From the cell containing the given text, extract its center point as [X, Y] coordinate. 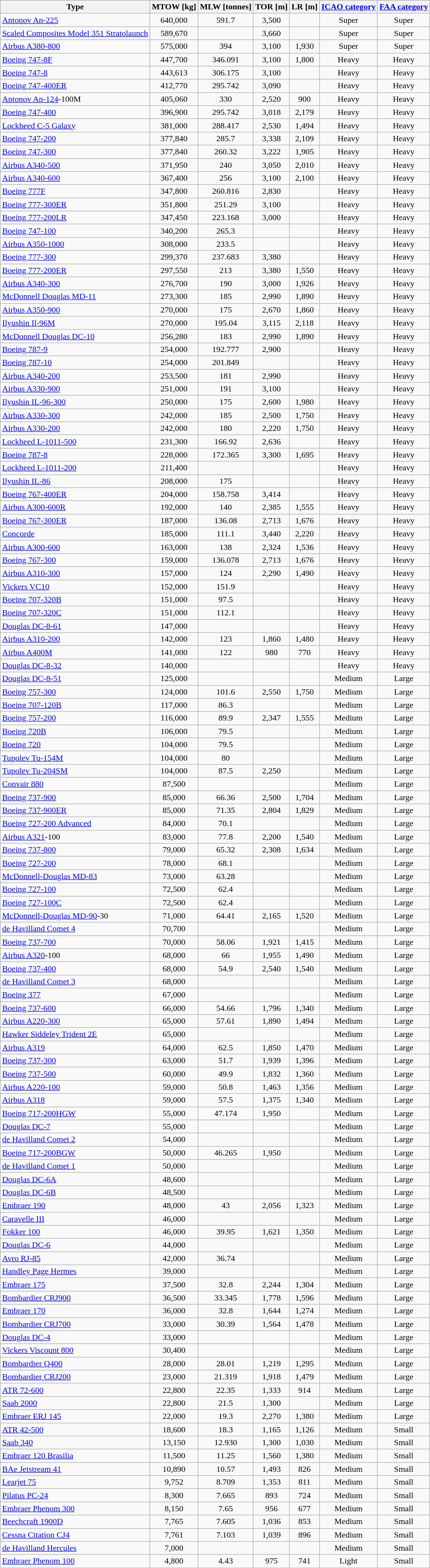
28,000 [174, 1363]
256 [226, 178]
Airbus A330-200 [75, 428]
140,000 [174, 665]
Airbus A318 [75, 1100]
140 [226, 507]
975 [271, 1561]
3,050 [271, 165]
1,304 [304, 1285]
Convair 880 [75, 784]
70,700 [174, 929]
2,530 [271, 125]
136.08 [226, 520]
Boeing 777-300ER [75, 205]
Boeing 787-9 [75, 349]
Handley Page Hermes [75, 1271]
117,000 [174, 705]
1,480 [304, 639]
Type [75, 7]
18,600 [174, 1430]
7,761 [174, 1535]
Light [349, 1561]
Ilyushin IL-96-300 [75, 402]
McDonnell-Douglas MD-83 [75, 876]
240 [226, 165]
ATR 42-500 [75, 1430]
2,830 [271, 191]
Bombardier CRJ900 [75, 1298]
Boeing 737-600 [75, 1008]
1,520 [304, 916]
73,000 [174, 876]
381,000 [174, 125]
405,060 [174, 99]
Boeing 727-100C [75, 903]
1,219 [271, 1363]
Learjet 75 [75, 1482]
172.365 [226, 455]
84,000 [174, 824]
Vickers VC10 [75, 587]
Airbus A340-300 [75, 283]
2,900 [271, 349]
2,290 [271, 573]
124 [226, 573]
1,695 [304, 455]
Boeing 777-200LR [75, 218]
Boeing 777-300 [75, 257]
1,560 [271, 1456]
575,000 [174, 46]
237.683 [226, 257]
2,010 [304, 165]
Embraer 175 [75, 1285]
253,500 [174, 375]
2,109 [304, 138]
1,295 [304, 1363]
Douglas DC-8-51 [75, 679]
Douglas DC-6A [75, 1179]
78,000 [174, 863]
Lockheed L-1011-500 [75, 442]
1,396 [304, 1061]
152,000 [174, 587]
1,536 [304, 547]
2,670 [271, 310]
63.28 [226, 876]
204,000 [174, 494]
Saab 340 [75, 1443]
Bombardier CRJ200 [75, 1377]
251,000 [174, 389]
138 [226, 547]
591.7 [226, 20]
30.39 [226, 1324]
1,796 [271, 1008]
2,308 [271, 850]
260.816 [226, 191]
1,704 [304, 797]
Boeing 767-300 [75, 560]
151.9 [226, 587]
10,890 [174, 1469]
62.5 [226, 1048]
896 [304, 1535]
3,414 [271, 494]
43 [226, 1205]
1,921 [271, 942]
33.345 [226, 1298]
Antonov An-124-100M [75, 99]
Douglas DC-4 [75, 1337]
Boeing 717-200HGW [75, 1113]
2,056 [271, 1205]
1,165 [271, 1430]
McDonnell Douglas MD-11 [75, 297]
195.04 [226, 323]
7.605 [226, 1522]
1,036 [271, 1522]
36.74 [226, 1258]
1,621 [271, 1232]
64.41 [226, 916]
Boeing 727-200 [75, 863]
37,500 [174, 1285]
187,000 [174, 520]
Boeing 777-200ER [75, 270]
54.66 [226, 1008]
1,375 [271, 1100]
141,000 [174, 652]
2,244 [271, 1285]
65.32 [226, 850]
10.57 [226, 1469]
Lockheed C-5 Galaxy [75, 125]
54,000 [174, 1140]
191 [226, 389]
2,324 [271, 547]
8,300 [174, 1495]
2,550 [271, 692]
Airbus A320-100 [75, 955]
3,500 [271, 20]
116,000 [174, 718]
1,778 [271, 1298]
McDonnell-Douglas MD-90-30 [75, 916]
2,200 [271, 837]
Airbus A400M [75, 652]
57.5 [226, 1100]
228,000 [174, 455]
4,800 [174, 1561]
64,000 [174, 1048]
de Havilland Comet 1 [75, 1166]
83,000 [174, 837]
265.3 [226, 231]
89.9 [226, 718]
163,000 [174, 547]
Boeing 747-400 [75, 112]
Antonov An-225 [75, 20]
23,000 [174, 1377]
McDonnell Douglas DC-10 [75, 336]
260.32 [226, 152]
125,000 [174, 679]
70,000 [174, 942]
1,415 [304, 942]
Embraer Phenom 300 [75, 1508]
Vickers Viscount 800 [75, 1350]
11,500 [174, 1456]
Airbus A330-900 [75, 389]
Airbus A380-800 [75, 46]
Airbus A310-300 [75, 573]
68.1 [226, 863]
36,000 [174, 1311]
2,804 [271, 810]
TOR [m] [271, 7]
677 [304, 1508]
1,463 [271, 1087]
47.174 [226, 1113]
48,000 [174, 1205]
2,385 [271, 507]
1,356 [304, 1087]
Boeing 737-800 [75, 850]
Boeing 757-200 [75, 718]
de Havilland Comet 4 [75, 929]
Boeing 707-120B [75, 705]
70.1 [226, 824]
7,000 [174, 1548]
826 [304, 1469]
Douglas DC-8-32 [75, 665]
Saab 2000 [75, 1403]
396,900 [174, 112]
190 [226, 283]
ICAO category [349, 7]
1,955 [271, 955]
12.930 [226, 1443]
Embraer 170 [75, 1311]
853 [304, 1522]
8,150 [174, 1508]
4.43 [226, 1561]
112.1 [226, 613]
Airbus A321-100 [75, 837]
2,636 [271, 442]
48,600 [174, 1179]
1,350 [304, 1232]
346.091 [226, 60]
347,450 [174, 218]
1,918 [271, 1377]
54.9 [226, 968]
183 [226, 336]
285.7 [226, 138]
2,520 [271, 99]
71,000 [174, 916]
2,118 [304, 323]
Beechcraft 1900D [75, 1522]
28.01 [226, 1363]
1,030 [304, 1443]
Bombardier CRJ700 [75, 1324]
Airbus A330-300 [75, 415]
Tupolev Tu-154M [75, 758]
157,000 [174, 573]
19.3 [226, 1416]
Pilatus PC-24 [75, 1495]
2,100 [304, 178]
1,634 [304, 850]
97.5 [226, 600]
412,770 [174, 86]
273,300 [174, 297]
Douglas DC-7 [75, 1126]
50.8 [226, 1087]
63,000 [174, 1061]
Boeing 727-100 [75, 889]
21.5 [226, 1403]
351,800 [174, 205]
7.103 [226, 1535]
306.175 [226, 73]
Boeing 767-300ER [75, 520]
Tupolev Tu-204SM [75, 771]
Boeing 737-900 [75, 797]
7,765 [174, 1522]
Boeing 717-200BGW [75, 1153]
1,980 [304, 402]
66 [226, 955]
111.1 [226, 534]
2,270 [271, 1416]
87.5 [226, 771]
223.168 [226, 218]
Embraer 190 [75, 1205]
Boeing 747-8 [75, 73]
Boeing 747-100 [75, 231]
124,000 [174, 692]
3,338 [271, 138]
LR [m] [304, 7]
80 [226, 758]
213 [226, 270]
de Havilland Comet 2 [75, 1140]
330 [226, 99]
724 [304, 1495]
589,670 [174, 33]
1,644 [271, 1311]
11.25 [226, 1456]
297,550 [174, 270]
Hawker Siddeley Trident 2E [75, 1034]
Fokker 100 [75, 1232]
159,000 [174, 560]
Airbus A319 [75, 1048]
1,800 [304, 60]
49.9 [226, 1074]
Boeing 737-700 [75, 942]
9,752 [174, 1482]
Boeing 720 [75, 744]
147,000 [174, 626]
66.36 [226, 797]
ATR 72-600 [75, 1390]
1,333 [271, 1390]
2,179 [304, 112]
Airbus A310-200 [75, 639]
60,000 [174, 1074]
71.35 [226, 810]
1,274 [304, 1311]
42,000 [174, 1258]
Embraer ERJ 145 [75, 1416]
447,700 [174, 60]
Airbus A350-900 [75, 310]
Douglas DC-6B [75, 1192]
Boeing 707-320B [75, 600]
394 [226, 46]
BAe Jetstream 41 [75, 1469]
MLW [tonnes] [226, 7]
Boeing 727-200 Advanced [75, 824]
Lockheed L-1011-200 [75, 468]
Airbus A300-600 [75, 547]
211,400 [174, 468]
Embraer 120 Brasilia [75, 1456]
1,493 [271, 1469]
251.29 [226, 205]
142,000 [174, 639]
1,353 [271, 1482]
87,500 [174, 784]
1,596 [304, 1298]
443,613 [174, 73]
Boeing 737-500 [75, 1074]
Concorde [75, 534]
166.92 [226, 442]
Boeing 767-400ER [75, 494]
86.3 [226, 705]
276,700 [174, 283]
8.709 [226, 1482]
67,000 [174, 995]
1,360 [304, 1074]
MTOW [kg] [174, 7]
Ilyushin Il-96M [75, 323]
Douglas DC-6 [75, 1245]
Airbus A300-600R [75, 507]
1,829 [304, 810]
Boeing 757-300 [75, 692]
36,500 [174, 1298]
1,939 [271, 1061]
3,222 [271, 152]
367,400 [174, 178]
1,564 [271, 1324]
79,000 [174, 850]
2,600 [271, 402]
231,300 [174, 442]
FAA category [404, 7]
Airbus A220-300 [75, 1021]
741 [304, 1561]
Caravelle III [75, 1218]
299,370 [174, 257]
1,832 [271, 1074]
Boeing 377 [75, 995]
Avro RJ-85 [75, 1258]
185,000 [174, 534]
48,500 [174, 1192]
Boeing 747-8F [75, 60]
77.8 [226, 837]
30,400 [174, 1350]
1,550 [304, 270]
39,000 [174, 1271]
180 [226, 428]
22.35 [226, 1390]
46.265 [226, 1153]
de Havilland Hercules [75, 1548]
3,090 [271, 86]
7.665 [226, 1495]
288.417 [226, 125]
811 [304, 1482]
250,000 [174, 402]
51.7 [226, 1061]
de Havilland Comet 3 [75, 981]
Boeing 777F [75, 191]
181 [226, 375]
3,440 [271, 534]
Boeing 747-300 [75, 152]
Boeing 737-400 [75, 968]
7.65 [226, 1508]
192.777 [226, 349]
Ilyushin IL-86 [75, 481]
1,926 [304, 283]
3,115 [271, 323]
208,000 [174, 481]
640,000 [174, 20]
Boeing 737-900ER [75, 810]
Boeing 707-320C [75, 613]
Bombardier Q400 [75, 1363]
18.3 [226, 1430]
Scaled Composites Model 351 Stratolaunch [75, 33]
3,660 [271, 33]
900 [304, 99]
136.078 [226, 560]
347,800 [174, 191]
21.319 [226, 1377]
Boeing 747-200 [75, 138]
192,000 [174, 507]
58.06 [226, 942]
3,300 [271, 455]
66,000 [174, 1008]
13,150 [174, 1443]
1,850 [271, 1048]
340,200 [174, 231]
Airbus A220-100 [75, 1087]
Embraer Phenom 100 [75, 1561]
Cessna Citation CJ4 [75, 1535]
233.5 [226, 244]
256,280 [174, 336]
980 [271, 652]
39.95 [226, 1232]
1,930 [304, 46]
1,039 [271, 1535]
893 [271, 1495]
2,540 [271, 968]
201.849 [226, 362]
57.61 [226, 1021]
Boeing 787-8 [75, 455]
2,165 [271, 916]
Airbus A340-500 [75, 165]
123 [226, 639]
1,470 [304, 1048]
371,950 [174, 165]
3,018 [271, 112]
1,126 [304, 1430]
914 [304, 1390]
122 [226, 652]
Boeing 737-300 [75, 1061]
Boeing 787-10 [75, 362]
Airbus A350-1000 [75, 244]
Boeing 720B [75, 731]
2,250 [271, 771]
2,347 [271, 718]
770 [304, 652]
956 [271, 1508]
1,905 [304, 152]
22,000 [174, 1416]
1,323 [304, 1205]
106,000 [174, 731]
101.6 [226, 692]
Airbus A340-200 [75, 375]
1,478 [304, 1324]
Boeing 747-400ER [75, 86]
44,000 [174, 1245]
Airbus A340-600 [75, 178]
308,000 [174, 244]
1,479 [304, 1377]
Douglas DC-8-61 [75, 626]
158.758 [226, 494]
